Output the (X, Y) coordinate of the center of the cell containing the given text.  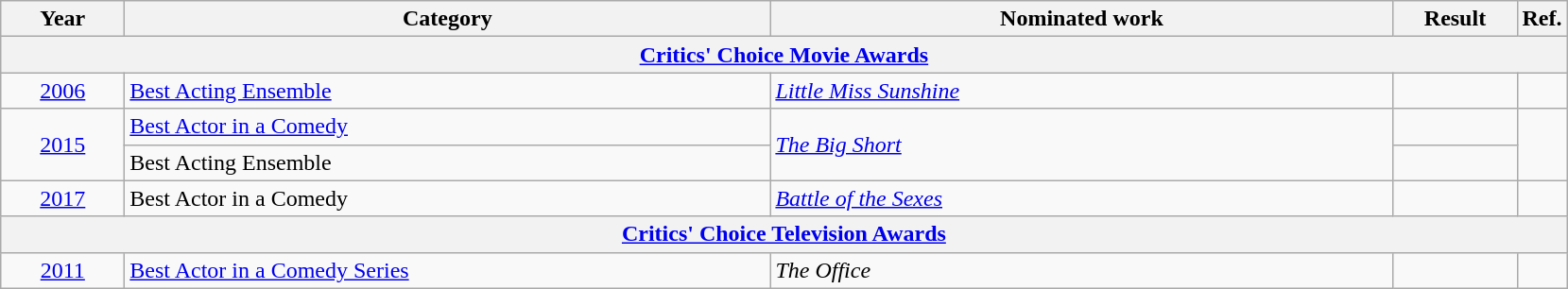
2006 (62, 91)
The Office (1081, 270)
Critics' Choice Movie Awards (784, 55)
The Big Short (1081, 144)
2015 (62, 144)
Year (62, 19)
Critics' Choice Television Awards (784, 234)
Best Actor in a Comedy Series (448, 270)
Result (1456, 19)
2017 (62, 198)
Battle of the Sexes (1081, 198)
Category (448, 19)
2011 (62, 270)
Ref. (1542, 19)
Little Miss Sunshine (1081, 91)
Nominated work (1081, 19)
